For the text-containing cell, return its midpoint in (x, y) coordinate format. 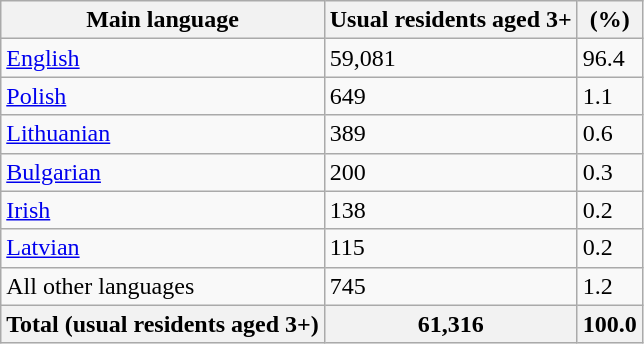
Bulgarian (162, 172)
138 (450, 210)
Total (usual residents aged 3+) (162, 324)
English (162, 58)
200 (450, 172)
745 (450, 286)
Main language (162, 20)
0.3 (610, 172)
Lithuanian (162, 134)
1.2 (610, 286)
61,316 (450, 324)
115 (450, 248)
All other languages (162, 286)
Irish (162, 210)
0.6 (610, 134)
59,081 (450, 58)
Polish (162, 96)
Usual residents aged 3+ (450, 20)
100.0 (610, 324)
(%) (610, 20)
649 (450, 96)
Latvian (162, 248)
389 (450, 134)
1.1 (610, 96)
96.4 (610, 58)
